Capture the cell that displays the provided text and extract its [X, Y] central coordinate. 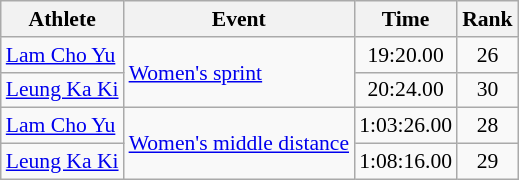
Rank [488, 19]
Women's middle distance [239, 144]
28 [488, 126]
Time [406, 19]
1:08:16.00 [406, 162]
1:03:26.00 [406, 126]
19:20.00 [406, 55]
Event [239, 19]
20:24.00 [406, 90]
30 [488, 90]
26 [488, 55]
Women's sprint [239, 72]
Athlete [62, 19]
29 [488, 162]
